Return [X, Y] of the center of cell containing provided text 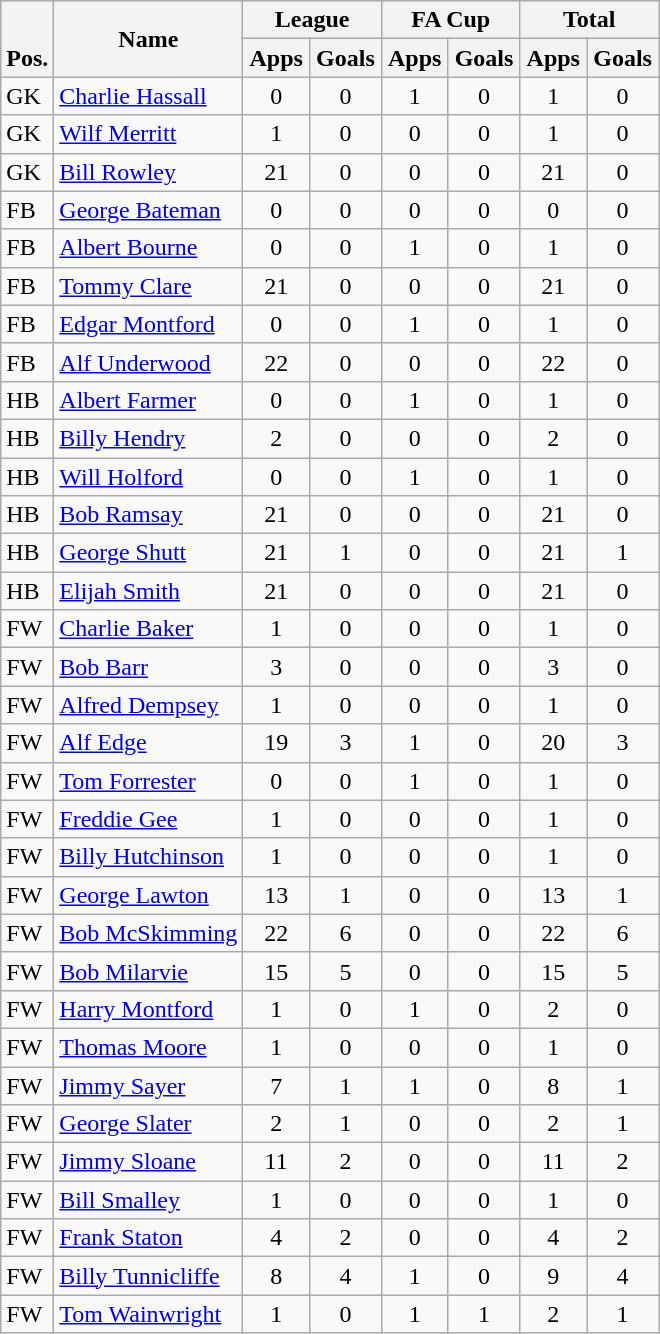
Albert Farmer [148, 400]
Edgar Montford [148, 324]
Charlie Hassall [148, 96]
Bob Ramsay [148, 515]
Billy Tunnicliffe [148, 1276]
Jimmy Sloane [148, 1162]
Billy Hendry [148, 438]
Thomas Moore [148, 1047]
Freddie Gee [148, 819]
Will Holford [148, 477]
Alfred Dempsey [148, 705]
Harry Montford [148, 1009]
Albert Bourne [148, 248]
FA Cup [450, 20]
19 [276, 743]
9 [554, 1276]
Bill Smalley [148, 1200]
Alf Edge [148, 743]
Tom Forrester [148, 781]
Bill Rowley [148, 172]
George Shutt [148, 553]
Alf Underwood [148, 362]
Bob Barr [148, 667]
George Lawton [148, 895]
Wilf Merritt [148, 134]
20 [554, 743]
Bob McSkimming [148, 933]
George Bateman [148, 210]
Bob Milarvie [148, 971]
Elijah Smith [148, 591]
League [312, 20]
Charlie Baker [148, 629]
Total [590, 20]
Frank Staton [148, 1238]
7 [276, 1085]
Tom Wainwright [148, 1314]
George Slater [148, 1124]
Billy Hutchinson [148, 857]
Name [148, 39]
Jimmy Sayer [148, 1085]
Tommy Clare [148, 286]
Pos. [28, 39]
